Return (x, y) of the center of cell containing provided text 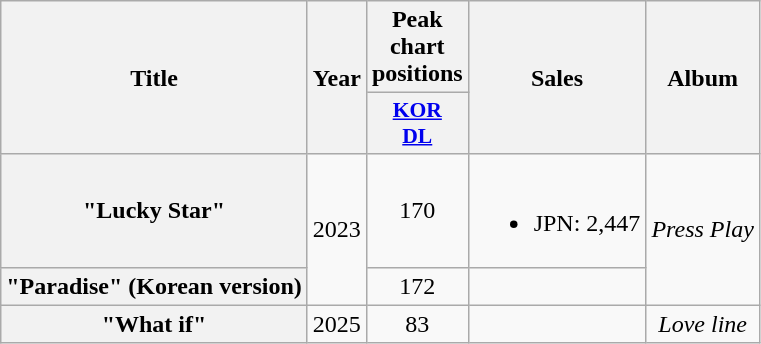
Sales (557, 78)
KORDL (417, 124)
"Lucky Star" (154, 210)
172 (417, 286)
Love line (702, 324)
Title (154, 78)
83 (417, 324)
2023 (336, 230)
JPN: 2,447 (557, 210)
Album (702, 78)
"Paradise" (Korean version) (154, 286)
"What if" (154, 324)
Year (336, 78)
Peak chart positions (417, 47)
170 (417, 210)
Press Play (702, 230)
2025 (336, 324)
